Determine the [x, y] coordinate at the center of the cell enclosing the given text.  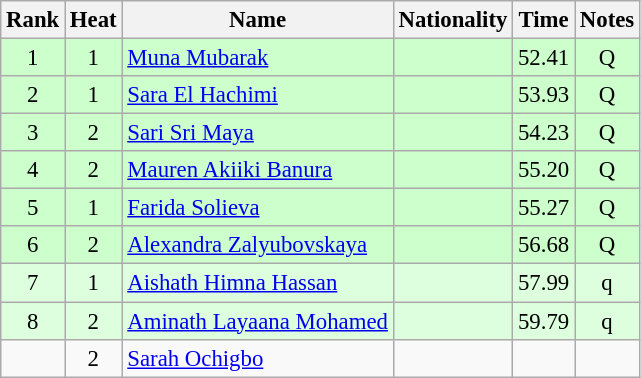
55.20 [544, 170]
8 [33, 321]
54.23 [544, 133]
Heat [94, 20]
Aishath Himna Hassan [258, 283]
7 [33, 283]
Sarah Ochigbo [258, 358]
Farida Solieva [258, 208]
56.68 [544, 245]
52.41 [544, 58]
Aminath Layaana Mohamed [258, 321]
Time [544, 20]
3 [33, 133]
5 [33, 208]
Sari Sri Maya [258, 133]
Rank [33, 20]
57.99 [544, 283]
Muna Mubarak [258, 58]
4 [33, 170]
6 [33, 245]
55.27 [544, 208]
Sara El Hachimi [258, 95]
Name [258, 20]
Mauren Akiiki Banura [258, 170]
Alexandra Zalyubovskaya [258, 245]
Nationality [452, 20]
53.93 [544, 95]
Notes [608, 20]
59.79 [544, 321]
